Find where the given text appears and provide that cell's center as [X, Y] coordinate. 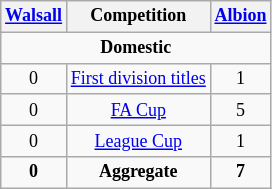
7 [240, 172]
First division titles [138, 78]
FA Cup [138, 110]
Domestic [136, 48]
5 [240, 110]
League Cup [138, 140]
Aggregate [138, 172]
Albion [240, 16]
Walsall [34, 16]
Competition [138, 16]
